Provide the (X, Y) coordinate of the cell's center where the given text is located.  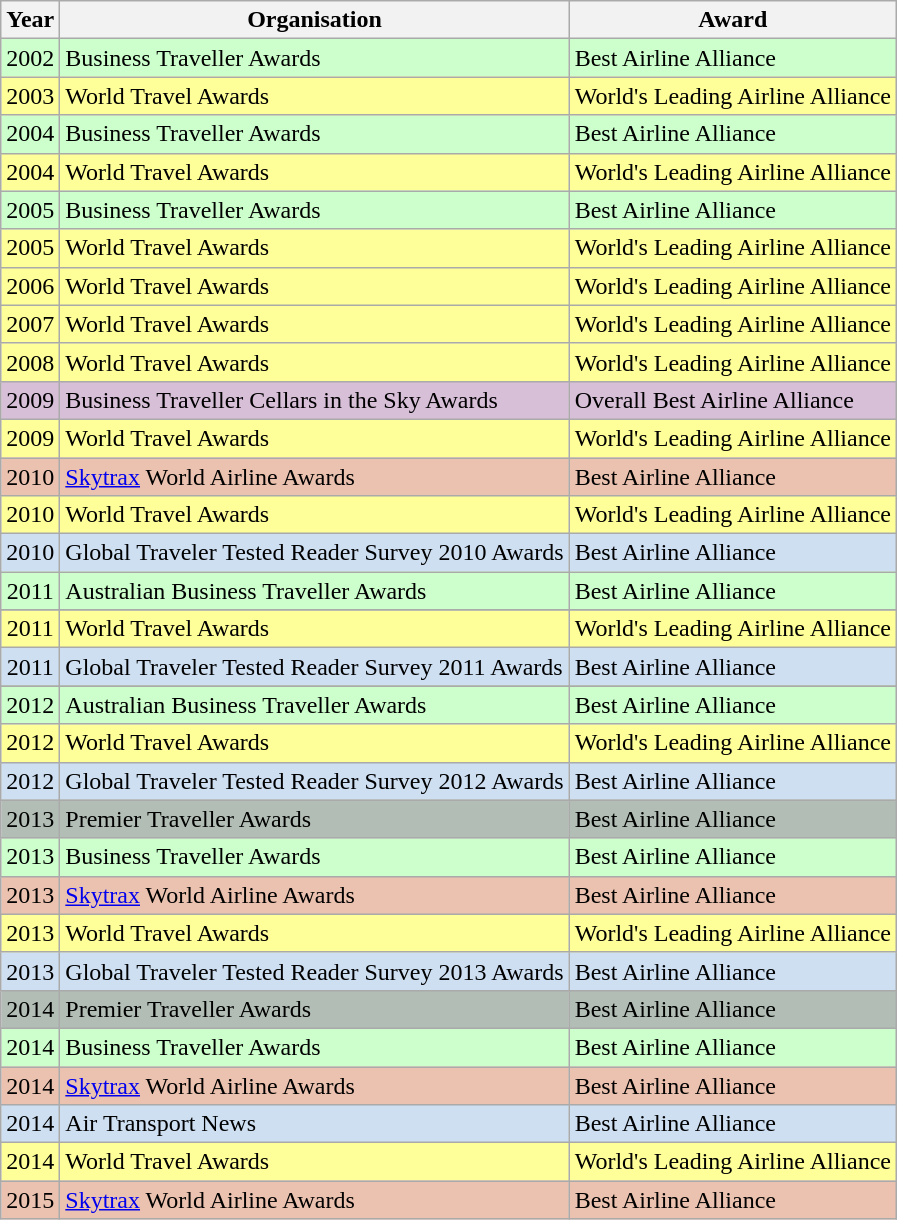
2015 (30, 1200)
Global Traveler Tested Reader Survey 2013 Awards (314, 971)
Air Transport News (314, 1124)
2002 (30, 58)
Organisation (314, 20)
Global Traveler Tested Reader Survey 2012 Awards (314, 781)
Award (732, 20)
Year (30, 20)
2008 (30, 362)
Overall Best Airline Alliance (732, 400)
2003 (30, 96)
Global Traveler Tested Reader Survey 2011 Awards (314, 667)
Global Traveler Tested Reader Survey 2010 Awards (314, 553)
Business Traveller Cellars in the Sky Awards (314, 400)
2007 (30, 324)
2006 (30, 286)
